Scan for the cell matching the given text and deliver its (x, y) coordinate at center. 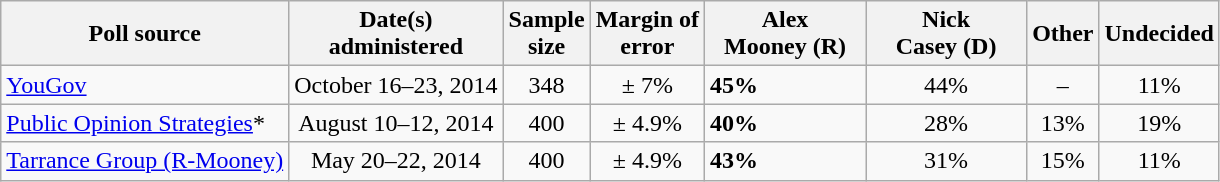
Tarrance Group (R-Mooney) (145, 161)
15% (1063, 161)
45% (786, 85)
NickCasey (D) (946, 34)
± 7% (647, 85)
– (1063, 85)
Samplesize (546, 34)
Undecided (1159, 34)
348 (546, 85)
19% (1159, 123)
28% (946, 123)
Poll source (145, 34)
43% (786, 161)
Date(s)administered (396, 34)
August 10–12, 2014 (396, 123)
40% (786, 123)
YouGov (145, 85)
May 20–22, 2014 (396, 161)
October 16–23, 2014 (396, 85)
Public Opinion Strategies* (145, 123)
44% (946, 85)
31% (946, 161)
Margin oferror (647, 34)
AlexMooney (R) (786, 34)
Other (1063, 34)
13% (1063, 123)
